Identify which cell holds the provided text, then report its (x, y) central coordinate. 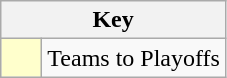
Teams to Playoffs (134, 58)
Key (114, 20)
